Pinpoint the cell where the given text exists, returning its [x, y] midpoint coordinate. 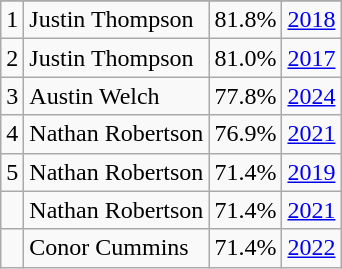
81.8% [246, 20]
Austin Welch [116, 96]
2017 [312, 58]
2024 [312, 96]
1 [12, 20]
81.0% [246, 58]
2018 [312, 20]
Conor Cummins [116, 248]
77.8% [246, 96]
2019 [312, 172]
4 [12, 134]
76.9% [246, 134]
3 [12, 96]
2022 [312, 248]
2 [12, 58]
5 [12, 172]
